Determine the [X, Y] coordinate at the center of the cell enclosing the given text.  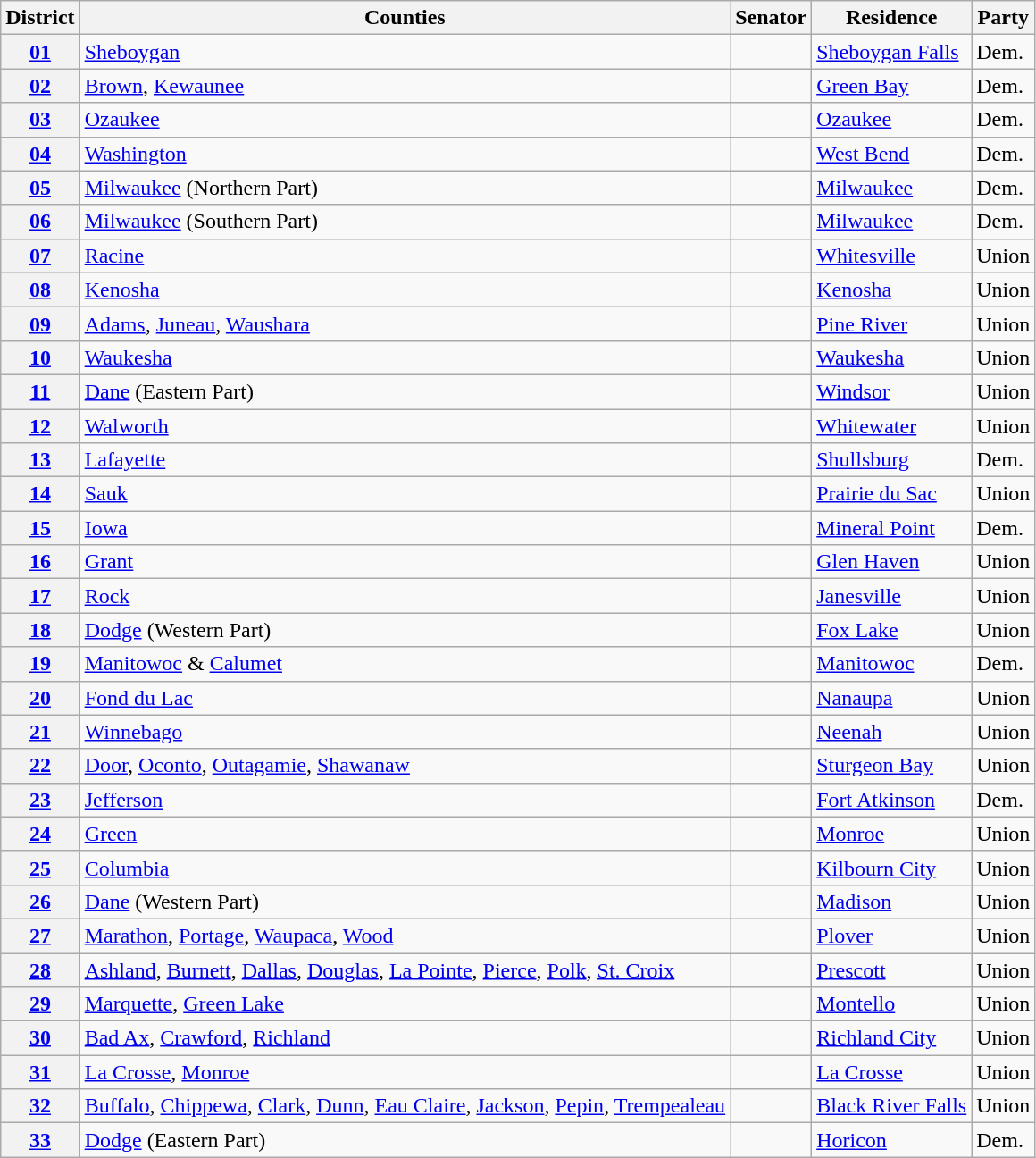
09 [40, 323]
25 [40, 868]
Black River Falls [891, 1106]
Winnebago [405, 732]
27 [40, 936]
Montello [891, 1004]
Bad Ax, Crawford, Richland [405, 1038]
15 [40, 528]
Adams, Juneau, Waushara [405, 323]
20 [40, 698]
14 [40, 494]
05 [40, 188]
16 [40, 562]
12 [40, 426]
Janesville [891, 596]
Jefferson [405, 800]
29 [40, 1004]
Nanaupa [891, 698]
06 [40, 222]
Residence [891, 18]
La Crosse [891, 1072]
Whitewater [891, 426]
Columbia [405, 868]
31 [40, 1072]
Sheboygan [405, 52]
04 [40, 154]
11 [40, 391]
03 [40, 120]
Green Bay [891, 86]
23 [40, 800]
18 [40, 630]
17 [40, 596]
Grant [405, 562]
10 [40, 357]
30 [40, 1038]
Dodge (Western Part) [405, 630]
Whitesville [891, 256]
Kilbourn City [891, 868]
Green [405, 834]
Walworth [405, 426]
32 [40, 1106]
District [40, 18]
Fox Lake [891, 630]
26 [40, 902]
La Crosse, Monroe [405, 1072]
07 [40, 256]
21 [40, 732]
Iowa [405, 528]
Prairie du Sac [891, 494]
33 [40, 1140]
13 [40, 460]
Milwaukee (Northern Part) [405, 188]
24 [40, 834]
Mineral Point [891, 528]
Dane (Western Part) [405, 902]
Sturgeon Bay [891, 766]
Rock [405, 596]
Ashland, Burnett, Dallas, Douglas, La Pointe, Pierce, Polk, St. Croix [405, 969]
Sauk [405, 494]
Buffalo, Chippewa, Clark, Dunn, Eau Claire, Jackson, Pepin, Trempealeau [405, 1106]
08 [40, 289]
Prescott [891, 969]
Washington [405, 154]
22 [40, 766]
Fond du Lac [405, 698]
Brown, Kewaunee [405, 86]
Counties [405, 18]
Marquette, Green Lake [405, 1004]
Neenah [891, 732]
Horicon [891, 1140]
Pine River [891, 323]
Dane (Eastern Part) [405, 391]
Lafayette [405, 460]
01 [40, 52]
Shullsburg [891, 460]
Manitowoc & Calumet [405, 664]
Plover [891, 936]
Party [1004, 18]
19 [40, 664]
Dodge (Eastern Part) [405, 1140]
Richland City [891, 1038]
Manitowoc [891, 664]
Monroe [891, 834]
Senator [772, 18]
Glen Haven [891, 562]
Door, Oconto, Outagamie, Shawanaw [405, 766]
Fort Atkinson [891, 800]
28 [40, 969]
Windsor [891, 391]
Sheboygan Falls [891, 52]
02 [40, 86]
West Bend [891, 154]
Milwaukee (Southern Part) [405, 222]
Madison [891, 902]
Marathon, Portage, Waupaca, Wood [405, 936]
Racine [405, 256]
